Provide the [x, y] coordinate of the cell's center where the given text is located.  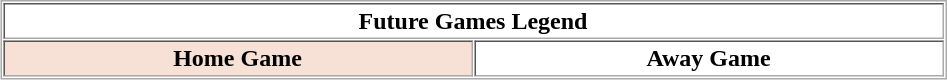
Away Game [709, 58]
Future Games Legend [473, 21]
Home Game [238, 58]
